From the cell containing the given text, extract its center point as [X, Y] coordinate. 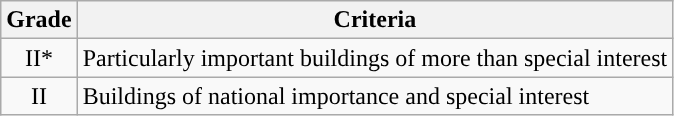
Criteria [375, 20]
Buildings of national importance and special interest [375, 96]
II [39, 96]
Particularly important buildings of more than special interest [375, 58]
Grade [39, 20]
II* [39, 58]
